Determine the (x, y) coordinate at the center of the cell enclosing the given text.  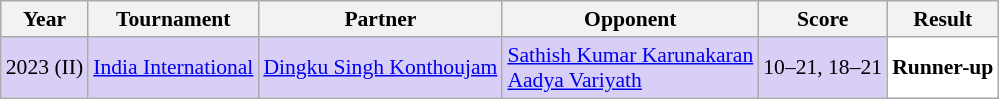
India International (173, 68)
Sathish Kumar Karunakaran Aadya Variyath (630, 68)
Year (44, 19)
10–21, 18–21 (822, 68)
Dingku Singh Konthoujam (380, 68)
Runner-up (942, 68)
Opponent (630, 19)
2023 (II) (44, 68)
Tournament (173, 19)
Result (942, 19)
Partner (380, 19)
Score (822, 19)
